Detect which cell encompasses the target text, then output its [X, Y] center coordinate. 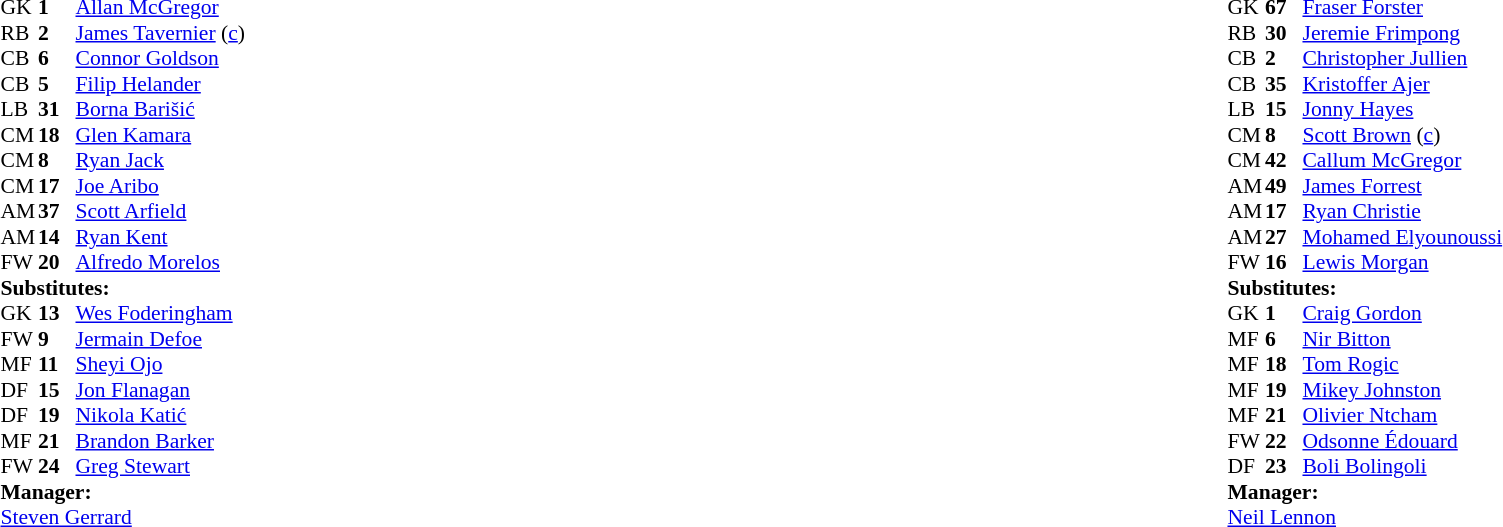
5 [57, 84]
Craig Gordon [1402, 313]
Jon Flanagan [161, 390]
Borna Barišić [161, 109]
27 [1284, 237]
Connor Goldson [161, 59]
14 [57, 237]
Christopher Jullien [1402, 59]
Scott Arfield [161, 211]
James Tavernier (c) [161, 33]
22 [1284, 441]
Ryan Kent [161, 237]
Olivier Ntcham [1402, 415]
Lewis Morgan [1402, 263]
Mikey Johnston [1402, 390]
Nir Bitton [1402, 339]
Filip Helander [161, 84]
Greg Stewart [161, 467]
Alfredo Morelos [161, 263]
Brandon Barker [161, 441]
35 [1284, 84]
30 [1284, 33]
Ryan Jack [161, 161]
Ryan Christie [1402, 211]
Jeremie Frimpong [1402, 33]
Nikola Katić [161, 415]
9 [57, 339]
James Forrest [1402, 186]
42 [1284, 161]
Boli Bolingoli [1402, 467]
13 [57, 313]
Kristoffer Ajer [1402, 84]
Glen Kamara [161, 135]
Scott Brown (c) [1402, 135]
Joe Aribo [161, 186]
Wes Foderingham [161, 313]
11 [57, 365]
37 [57, 211]
Sheyi Ojo [161, 365]
16 [1284, 263]
20 [57, 263]
Jonny Hayes [1402, 109]
Odsonne Édouard [1402, 441]
49 [1284, 186]
Tom Rogic [1402, 365]
23 [1284, 467]
Mohamed Elyounoussi [1402, 237]
Callum McGregor [1402, 161]
Jermain Defoe [161, 339]
31 [57, 109]
24 [57, 467]
1 [1284, 313]
